Return (X, Y) of the center of cell containing provided text 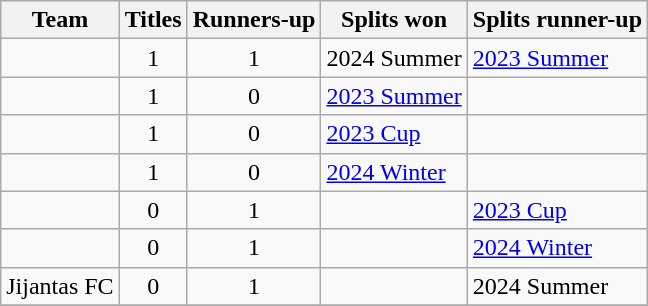
Team (60, 20)
Splits won (394, 20)
Runners-up (254, 20)
Splits runner-up (557, 20)
Titles (153, 20)
Jijantas FC (60, 286)
